Search for the cell housing the specified text and yield its (x, y) center coordinate. 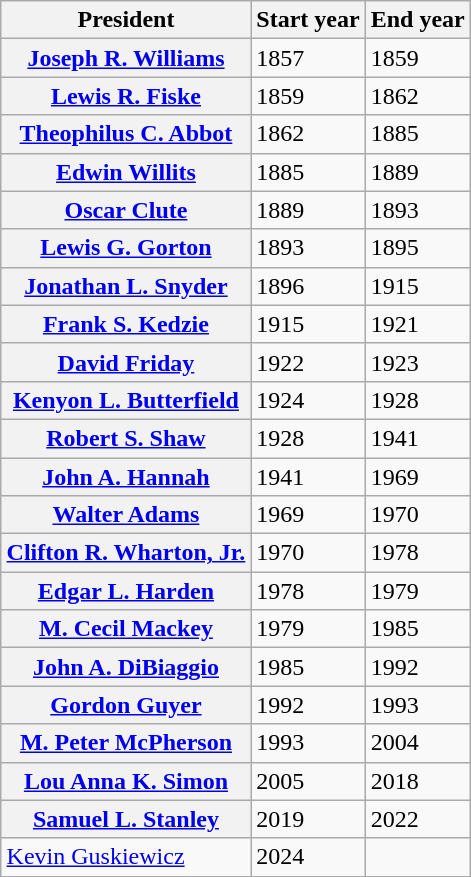
President (126, 20)
John A. Hannah (126, 477)
Kevin Guskiewicz (126, 857)
Frank S. Kedzie (126, 324)
2018 (418, 781)
Edwin Willits (126, 172)
David Friday (126, 362)
1924 (308, 400)
Theophilus C. Abbot (126, 134)
Joseph R. Williams (126, 58)
1857 (308, 58)
2024 (308, 857)
John A. DiBiaggio (126, 667)
1896 (308, 286)
Lou Anna K. Simon (126, 781)
Samuel L. Stanley (126, 819)
2019 (308, 819)
1922 (308, 362)
Robert S. Shaw (126, 438)
Oscar Clute (126, 210)
M. Peter McPherson (126, 743)
M. Cecil Mackey (126, 629)
1923 (418, 362)
Lewis R. Fiske (126, 96)
Walter Adams (126, 515)
Start year (308, 20)
Lewis G. Gorton (126, 248)
Gordon Guyer (126, 705)
2022 (418, 819)
End year (418, 20)
2004 (418, 743)
Edgar L. Harden (126, 591)
2005 (308, 781)
Clifton R. Wharton, Jr. (126, 553)
Jonathan L. Snyder (126, 286)
Kenyon L. Butterfield (126, 400)
1895 (418, 248)
1921 (418, 324)
